Provide the (x, y) coordinate of the cell's center where the given text is located.  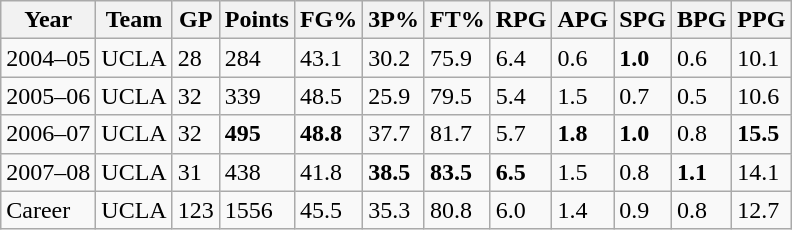
43.1 (328, 58)
38.5 (394, 172)
PPG (762, 20)
12.7 (762, 210)
2005–06 (48, 96)
31 (196, 172)
75.9 (457, 58)
80.8 (457, 210)
Points (256, 20)
30.2 (394, 58)
Year (48, 20)
2004–05 (48, 58)
2006–07 (48, 134)
83.5 (457, 172)
81.7 (457, 134)
35.3 (394, 210)
14.1 (762, 172)
28 (196, 58)
48.5 (328, 96)
GP (196, 20)
0.9 (643, 210)
25.9 (394, 96)
6.0 (521, 210)
3P% (394, 20)
FT% (457, 20)
1.1 (701, 172)
FG% (328, 20)
5.4 (521, 96)
Team (134, 20)
BPG (701, 20)
284 (256, 58)
1.4 (583, 210)
15.5 (762, 134)
123 (196, 210)
6.5 (521, 172)
41.8 (328, 172)
5.7 (521, 134)
48.8 (328, 134)
6.4 (521, 58)
37.7 (394, 134)
1.8 (583, 134)
0.7 (643, 96)
79.5 (457, 96)
RPG (521, 20)
495 (256, 134)
1556 (256, 210)
2007–08 (48, 172)
339 (256, 96)
10.1 (762, 58)
Career (48, 210)
10.6 (762, 96)
45.5 (328, 210)
SPG (643, 20)
438 (256, 172)
APG (583, 20)
0.5 (701, 96)
